Pinpoint the cell where the given text exists, returning its [X, Y] midpoint coordinate. 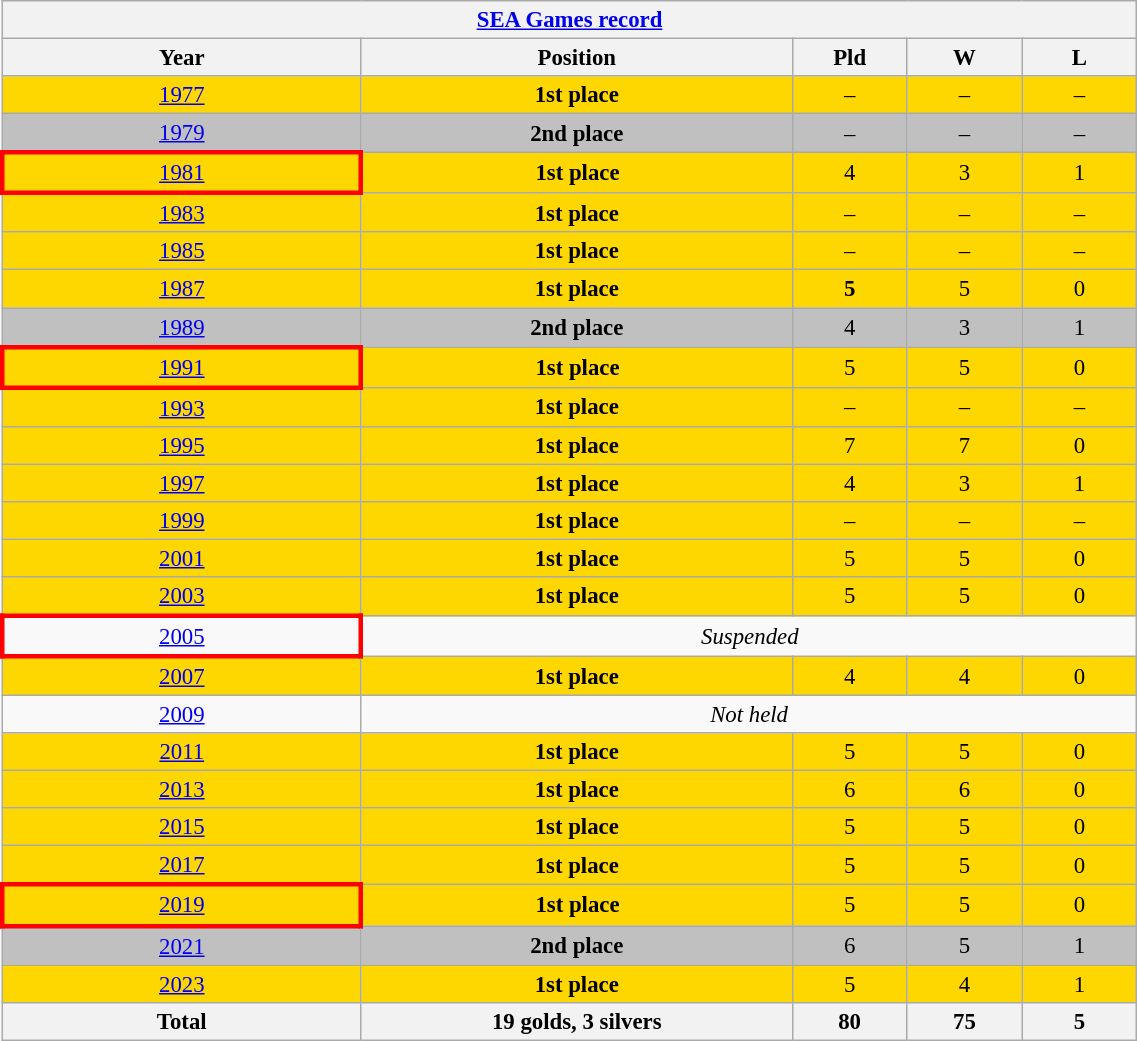
1987 [182, 289]
2003 [182, 596]
2017 [182, 866]
1985 [182, 251]
2013 [182, 790]
1983 [182, 212]
1995 [182, 445]
Suspended [749, 636]
1993 [182, 406]
Position [576, 58]
Pld [850, 58]
1979 [182, 134]
L [1080, 58]
1989 [182, 328]
2007 [182, 676]
19 golds, 3 silvers [576, 1021]
1991 [182, 368]
Total [182, 1021]
1981 [182, 174]
2019 [182, 906]
SEA Games record [570, 20]
2023 [182, 984]
2011 [182, 752]
W [964, 58]
Not held [749, 715]
2001 [182, 558]
2009 [182, 715]
75 [964, 1021]
1997 [182, 483]
Year [182, 58]
1977 [182, 95]
2021 [182, 946]
80 [850, 1021]
2005 [182, 636]
1999 [182, 521]
2015 [182, 827]
